Scan for the cell matching the given text and deliver its [X, Y] coordinate at center. 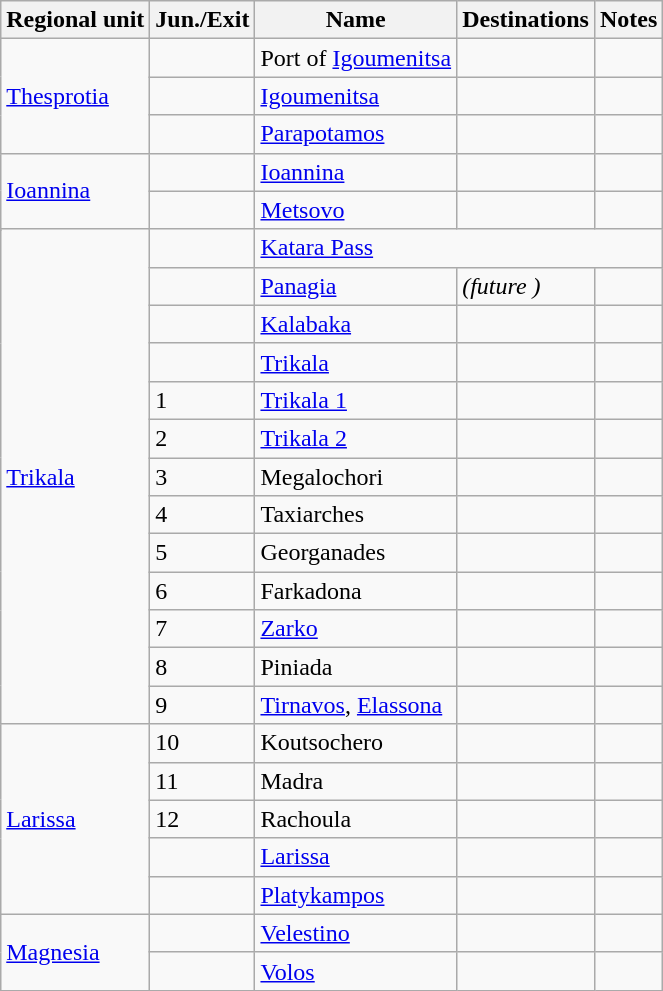
Trikala 1 [356, 400]
Taxiarches [356, 515]
Jun./Exit [202, 20]
Parapotamos [356, 134]
9 [202, 705]
Koutsochero [356, 743]
Georganades [356, 553]
Velestino [356, 933]
Thesprotia [76, 96]
6 [202, 591]
Farkadona [356, 591]
Tirnavos, Elassona [356, 705]
Megalochori [356, 477]
Port of Igoumenitsa [356, 58]
Rachoula [356, 819]
Magnesia [76, 952]
2 [202, 438]
Destinations [526, 20]
Regional unit [76, 20]
Igoumenitsa [356, 96]
Kalabaka [356, 324]
Trikala 2 [356, 438]
3 [202, 477]
4 [202, 515]
Katara Pass [459, 248]
7 [202, 629]
Zarko [356, 629]
5 [202, 553]
8 [202, 667]
Volos [356, 971]
Platykampos [356, 895]
Name [356, 20]
Piniada [356, 667]
1 [202, 400]
Madra [356, 781]
(future ) [526, 286]
Panagia [356, 286]
12 [202, 819]
10 [202, 743]
Notes [628, 20]
11 [202, 781]
Metsovo [356, 210]
